Identify which cell holds the provided text, then report its [X, Y] central coordinate. 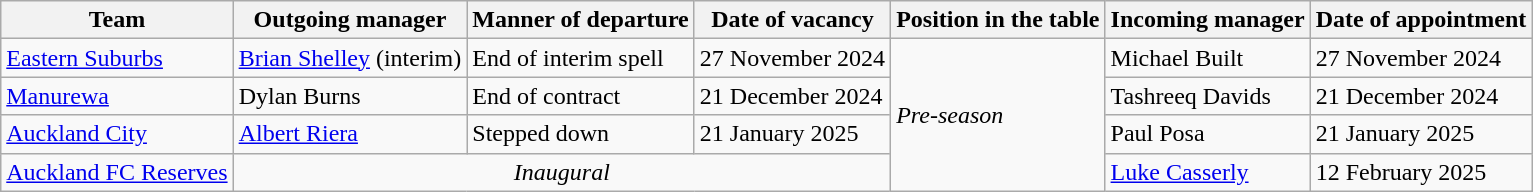
Manurewa [117, 96]
Date of appointment [1421, 20]
Auckland City [117, 134]
Auckland FC Reserves [117, 172]
Outgoing manager [350, 20]
Incoming manager [1208, 20]
Brian Shelley (interim) [350, 58]
Pre-season [998, 115]
Eastern Suburbs [117, 58]
End of contract [580, 96]
Albert Riera [350, 134]
End of interim spell [580, 58]
Date of vacancy [792, 20]
Manner of departure [580, 20]
Dylan Burns [350, 96]
12 February 2025 [1421, 172]
Position in the table [998, 20]
Tashreeq Davids [1208, 96]
Team [117, 20]
Luke Casserly [1208, 172]
Stepped down [580, 134]
Paul Posa [1208, 134]
Inaugural [562, 172]
Michael Built [1208, 58]
